Scan for the cell matching the given text and deliver its [X, Y] coordinate at center. 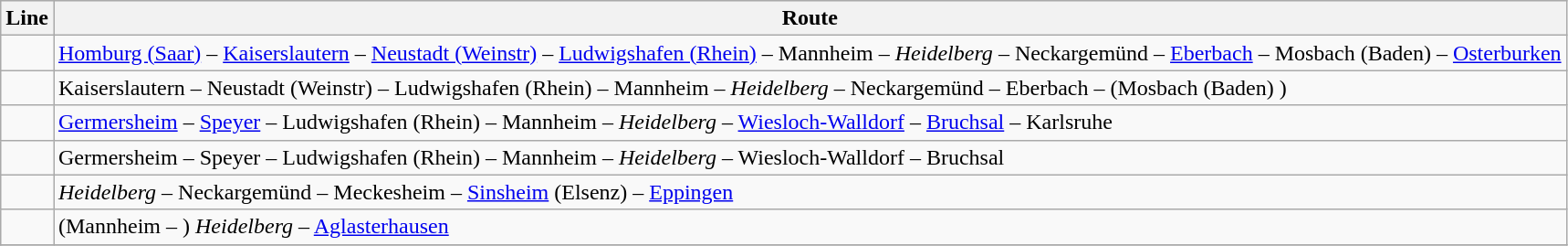
Line [27, 18]
Germersheim – Speyer – Ludwigshafen (Rhein) – Mannheim – Heidelberg – Wiesloch-Walldorf – Bruchsal – Karlsruhe [810, 123]
Heidelberg – Neckargemünd – Meckesheim – Sinsheim (Elsenz) – Eppingen [810, 192]
(Mannheim – ) Heidelberg – Aglasterhausen [810, 227]
Kaiserslautern – Neustadt (Weinstr) – Ludwigshafen (Rhein) – Mannheim – Heidelberg – Neckargemünd – Eberbach – (Mosbach (Baden) ) [810, 88]
Germersheim – Speyer – Ludwigshafen (Rhein) – Mannheim – Heidelberg – Wiesloch-Walldorf – Bruchsal [810, 157]
Route [810, 18]
